Find where the given text appears and provide that cell's center as (X, Y) coordinate. 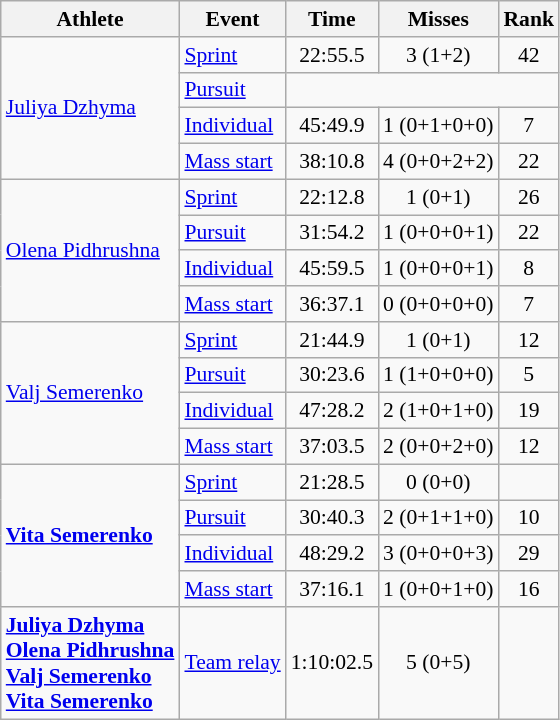
19 (528, 411)
2 (0+1+1+0) (438, 518)
22:55.5 (332, 55)
4 (0+0+2+2) (438, 162)
0 (0+0+0+0) (438, 304)
Rank (528, 19)
Juliya Dzhyma (90, 108)
Misses (438, 19)
2 (1+0+1+0) (438, 411)
10 (528, 518)
38:10.8 (332, 162)
21:44.9 (332, 340)
Time (332, 19)
5 (0+5) (438, 663)
1 (1+0+0+0) (438, 375)
Olena Pidhrushna (90, 250)
Valj Semerenko (90, 393)
3 (0+0+0+3) (438, 554)
22:12.8 (332, 197)
26 (528, 197)
42 (528, 55)
29 (528, 554)
1 (0+0+1+0) (438, 589)
30:23.6 (332, 375)
21:28.5 (332, 482)
37:03.5 (332, 447)
Event (232, 19)
2 (0+0+2+0) (438, 447)
45:49.9 (332, 126)
45:59.5 (332, 269)
16 (528, 589)
Team relay (232, 663)
37:16.1 (332, 589)
Juliya DzhymaOlena PidhrushnaValj SemerenkoVita Semerenko (90, 663)
47:28.2 (332, 411)
1 (0+1+0+0) (438, 126)
Vita Semerenko (90, 535)
0 (0+0) (438, 482)
8 (528, 269)
36:37.1 (332, 304)
48:29.2 (332, 554)
1:10:02.5 (332, 663)
5 (528, 375)
30:40.3 (332, 518)
31:54.2 (332, 233)
Athlete (90, 19)
3 (1+2) (438, 55)
